For the text-containing cell, return its midpoint in (x, y) coordinate format. 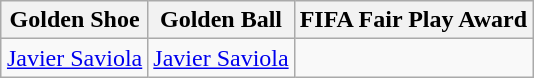
FIFA Fair Play Award (413, 20)
Golden Ball (221, 20)
Golden Shoe (74, 20)
